From the cell containing the given text, extract its center point as [X, Y] coordinate. 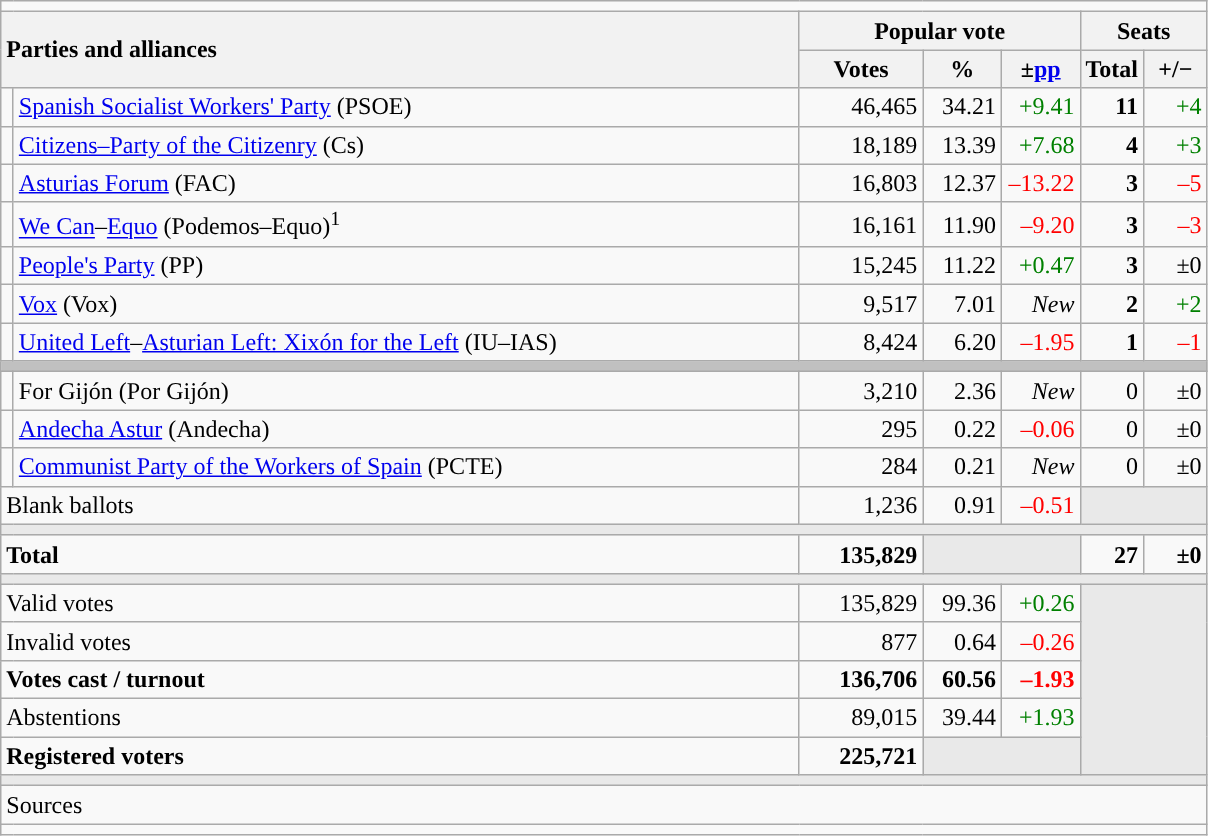
Sources [604, 805]
225,721 [861, 756]
Registered voters [400, 756]
89,015 [861, 718]
11.90 [962, 224]
18,189 [861, 145]
+9.41 [1040, 107]
7.01 [962, 304]
Vox (Vox) [406, 304]
Communist Party of the Workers of Spain (PCTE) [406, 467]
2 [1112, 304]
0.91 [962, 505]
–0.26 [1040, 641]
Abstentions [400, 718]
8,424 [861, 342]
27 [1112, 554]
1,236 [861, 505]
+7.68 [1040, 145]
+4 [1176, 107]
Parties and alliances [400, 50]
–0.51 [1040, 505]
0.22 [962, 429]
284 [861, 467]
–3 [1176, 224]
Seats [1144, 31]
We Can–Equo (Podemos–Equo)1 [406, 224]
0.21 [962, 467]
9,517 [861, 304]
16,161 [861, 224]
Citizens–Party of the Citizenry (Cs) [406, 145]
–13.22 [1040, 183]
+0.26 [1040, 603]
136,706 [861, 679]
Valid votes [400, 603]
12.37 [962, 183]
For Gijón (Por Gijón) [406, 391]
–1 [1176, 342]
39.44 [962, 718]
Spanish Socialist Workers' Party (PSOE) [406, 107]
0.64 [962, 641]
–9.20 [1040, 224]
11.22 [962, 266]
Asturias Forum (FAC) [406, 183]
+2 [1176, 304]
Blank ballots [400, 505]
–5 [1176, 183]
% [962, 69]
+0.47 [1040, 266]
Andecha Astur (Andecha) [406, 429]
4 [1112, 145]
6.20 [962, 342]
–1.93 [1040, 679]
2.36 [962, 391]
877 [861, 641]
+3 [1176, 145]
People's Party (PP) [406, 266]
Votes [861, 69]
+1.93 [1040, 718]
United Left–Asturian Left: Xixón for the Left (IU–IAS) [406, 342]
34.21 [962, 107]
99.36 [962, 603]
1 [1112, 342]
11 [1112, 107]
16,803 [861, 183]
Invalid votes [400, 641]
–0.06 [1040, 429]
±pp [1040, 69]
Votes cast / turnout [400, 679]
–1.95 [1040, 342]
46,465 [861, 107]
3,210 [861, 391]
295 [861, 429]
13.39 [962, 145]
+/− [1176, 69]
15,245 [861, 266]
Popular vote [940, 31]
60.56 [962, 679]
